Locate the cell with the specified text and output its (x, y) center coordinate. 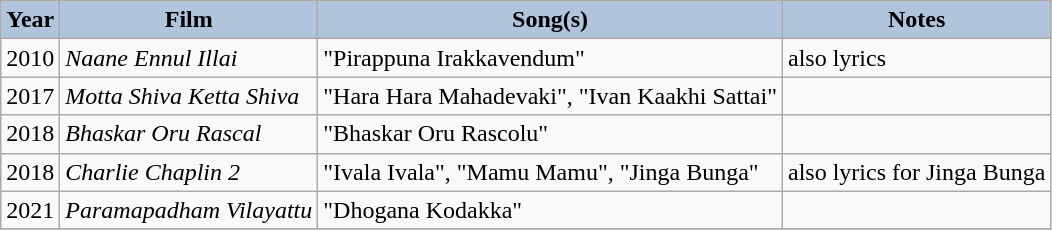
Charlie Chaplin 2 (189, 172)
Motta Shiva Ketta Shiva (189, 96)
"Ivala Ivala", "Mamu Mamu", "Jinga Bunga" (550, 172)
Naane Ennul Illai (189, 58)
"Dhogana Kodakka" (550, 210)
Film (189, 20)
Song(s) (550, 20)
Bhaskar Oru Rascal (189, 134)
also lyrics (916, 58)
Notes (916, 20)
"Bhaskar Oru Rascolu" (550, 134)
"Hara Hara Mahadevaki", "Ivan Kaakhi Sattai" (550, 96)
Year (30, 20)
2010 (30, 58)
2021 (30, 210)
also lyrics for Jinga Bunga (916, 172)
"Pirappuna Irakkavendum" (550, 58)
2017 (30, 96)
Paramapadham Vilayattu (189, 210)
